Extract the (x, y) coordinate from the center of the cell holding the provided text.  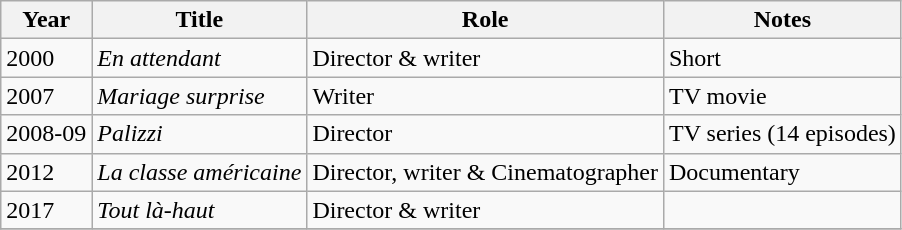
TV movie (782, 96)
TV series (14 episodes) (782, 134)
Mariage surprise (200, 96)
2012 (46, 172)
2008-09 (46, 134)
Year (46, 20)
En attendant (200, 58)
Notes (782, 20)
Title (200, 20)
La classe américaine (200, 172)
Writer (486, 96)
Documentary (782, 172)
Role (486, 20)
2017 (46, 210)
Director, writer & Cinematographer (486, 172)
Short (782, 58)
Director (486, 134)
Palizzi (200, 134)
2007 (46, 96)
2000 (46, 58)
Tout là-haut (200, 210)
